Return the [x, y] coordinate for the center point of the cell that contains the specified text.  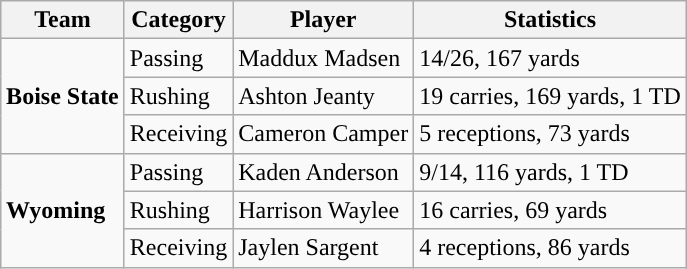
4 receptions, 86 yards [550, 248]
19 carries, 169 yards, 1 TD [550, 96]
Team [63, 20]
Maddux Madsen [324, 58]
Wyoming [63, 210]
Cameron Camper [324, 134]
Jaylen Sargent [324, 248]
Player [324, 20]
Harrison Waylee [324, 210]
Ashton Jeanty [324, 96]
Kaden Anderson [324, 172]
Boise State [63, 96]
9/14, 116 yards, 1 TD [550, 172]
Statistics [550, 20]
16 carries, 69 yards [550, 210]
Category [178, 20]
5 receptions, 73 yards [550, 134]
14/26, 167 yards [550, 58]
